From the cell containing the given text, extract its center point as [x, y] coordinate. 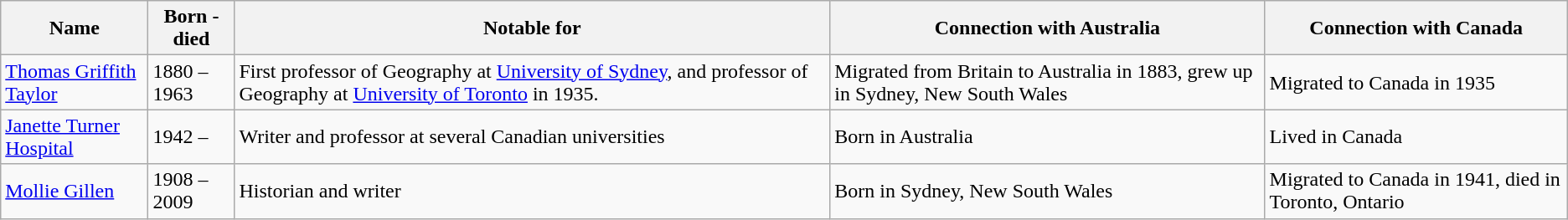
Connection with Australia [1047, 28]
1880 – 1963 [191, 82]
Born in Australia [1047, 137]
1942 – [191, 137]
1908 – 2009 [191, 191]
Born - died [191, 28]
First professor of Geography at University of Sydney, and professor of Geography at University of Toronto in 1935. [533, 82]
Lived in Canada [1416, 137]
Born in Sydney, New South Wales [1047, 191]
Notable for [533, 28]
Migrated from Britain to Australia in 1883, grew up in Sydney, New South Wales [1047, 82]
Migrated to Canada in 1935 [1416, 82]
Historian and writer [533, 191]
Connection with Canada [1416, 28]
Name [75, 28]
Writer and professor at several Canadian universities [533, 137]
Janette Turner Hospital [75, 137]
Migrated to Canada in 1941, died in Toronto, Ontario [1416, 191]
Mollie Gillen [75, 191]
Thomas Griffith Taylor [75, 82]
